For the text-containing cell, return its midpoint in (X, Y) coordinate format. 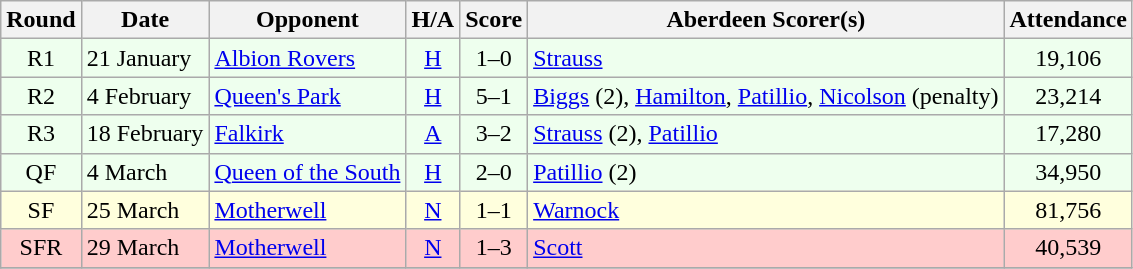
Opponent (308, 20)
3–2 (494, 134)
H/A (433, 20)
Biggs (2), Hamilton, Patillio, Nicolson (penalty) (766, 96)
Patillio (2) (766, 172)
A (433, 134)
SFR (41, 248)
21 January (145, 58)
1–0 (494, 58)
Scott (766, 248)
Queen's Park (308, 96)
19,106 (1068, 58)
Aberdeen Scorer(s) (766, 20)
QF (41, 172)
Date (145, 20)
40,539 (1068, 248)
Strauss (2), Patillio (766, 134)
1–1 (494, 210)
4 March (145, 172)
R1 (41, 58)
Albion Rovers (308, 58)
25 March (145, 210)
34,950 (1068, 172)
17,280 (1068, 134)
Attendance (1068, 20)
18 February (145, 134)
R3 (41, 134)
29 March (145, 248)
2–0 (494, 172)
R2 (41, 96)
1–3 (494, 248)
Queen of the South (308, 172)
81,756 (1068, 210)
Falkirk (308, 134)
Warnock (766, 210)
Round (41, 20)
4 February (145, 96)
Strauss (766, 58)
23,214 (1068, 96)
Score (494, 20)
5–1 (494, 96)
SF (41, 210)
